Return the [x, y] coordinate for the center point of the cell that contains the specified text.  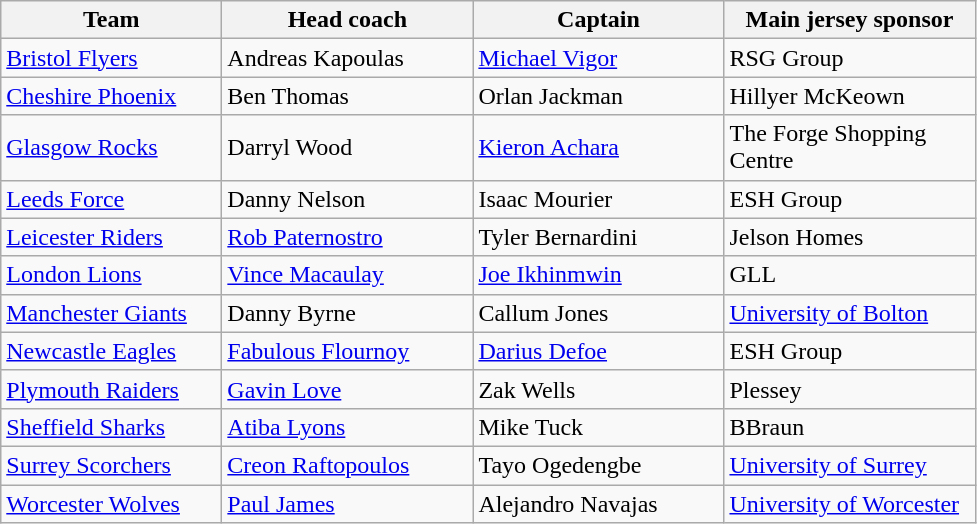
Worcester Wolves [112, 503]
Main jersey sponsor [850, 20]
GLL [850, 275]
Darryl Wood [348, 148]
Zak Wells [598, 389]
Danny Nelson [348, 199]
Joe Ikhinmwin [598, 275]
Alejandro Navajas [598, 503]
Newcastle Eagles [112, 351]
Danny Byrne [348, 313]
Rob Paternostro [348, 237]
University of Bolton [850, 313]
Tyler Bernardini [598, 237]
Manchester Giants [112, 313]
Plessey [850, 389]
Sheffield Sharks [112, 427]
Surrey Scorchers [112, 465]
Captain [598, 20]
Isaac Mourier [598, 199]
RSG Group [850, 58]
Ben Thomas [348, 96]
London Lions [112, 275]
Hillyer McKeown [850, 96]
Michael Vigor [598, 58]
University of Surrey [850, 465]
Plymouth Raiders [112, 389]
Mike Tuck [598, 427]
Cheshire Phoenix [112, 96]
Paul James [348, 503]
Creon Raftopoulos [348, 465]
Kieron Achara [598, 148]
Gavin Love [348, 389]
Andreas Kapoulas [348, 58]
The Forge Shopping Centre [850, 148]
Team [112, 20]
University of Worcester [850, 503]
Atiba Lyons [348, 427]
Vince Macaulay [348, 275]
Orlan Jackman [598, 96]
Bristol Flyers [112, 58]
Darius Defoe [598, 351]
Leicester Riders [112, 237]
Callum Jones [598, 313]
Glasgow Rocks [112, 148]
BBraun [850, 427]
Fabulous Flournoy [348, 351]
Jelson Homes [850, 237]
Tayo Ogedengbe [598, 465]
Leeds Force [112, 199]
Head coach [348, 20]
